Capture the cell that displays the provided text and extract its [X, Y] central coordinate. 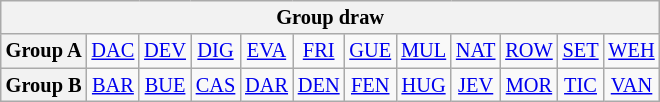
GUE [370, 51]
EVA [266, 51]
SET [581, 51]
DIG [216, 51]
HUG [424, 85]
CAS [216, 85]
BUE [165, 85]
FRI [319, 51]
DEV [165, 51]
Group A [44, 51]
Group B [44, 85]
JEV [476, 85]
DAR [266, 85]
MOR [528, 85]
NAT [476, 51]
MUL [424, 51]
VAN [631, 85]
TIC [581, 85]
DEN [319, 85]
BAR [114, 85]
Group draw [330, 17]
FEN [370, 85]
ROW [528, 51]
WEH [631, 51]
DAC [114, 51]
